Find where the given text appears and provide that cell's center as [X, Y] coordinate. 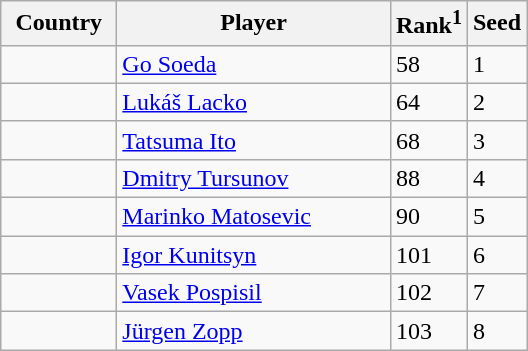
68 [428, 140]
Dmitry Tursunov [254, 178]
Player [254, 24]
Vasek Pospisil [254, 293]
Go Soeda [254, 64]
7 [496, 293]
Igor Kunitsyn [254, 255]
64 [428, 102]
Seed [496, 24]
3 [496, 140]
Country [59, 24]
103 [428, 331]
4 [496, 178]
Marinko Matosevic [254, 217]
Lukáš Lacko [254, 102]
1 [496, 64]
Tatsuma Ito [254, 140]
Rank1 [428, 24]
8 [496, 331]
90 [428, 217]
101 [428, 255]
6 [496, 255]
102 [428, 293]
88 [428, 178]
2 [496, 102]
58 [428, 64]
Jürgen Zopp [254, 331]
5 [496, 217]
